Determine the [x, y] coordinate at the center of the cell enclosing the given text.  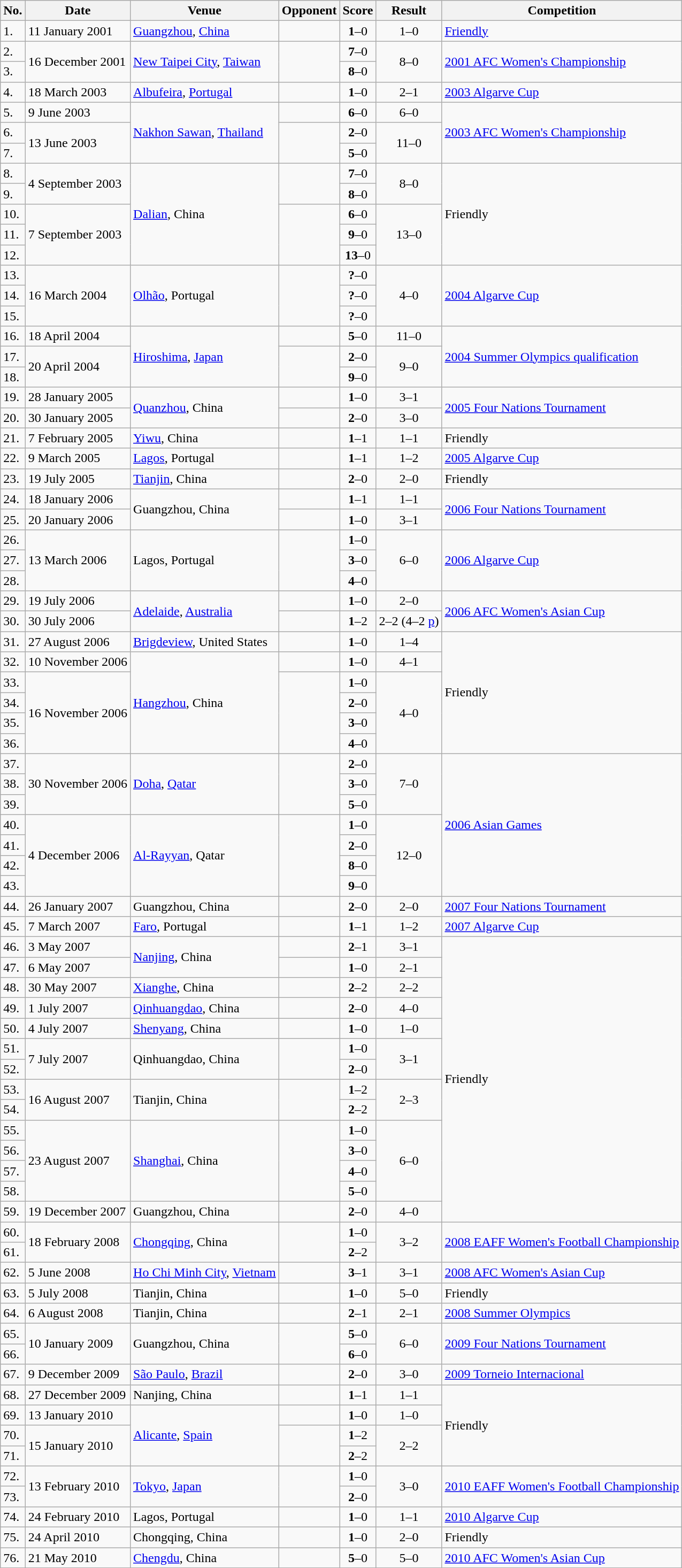
3–2 [409, 1242]
20 April 2004 [78, 367]
2004 Algarve Cup [562, 296]
67. [13, 1374]
39. [13, 804]
Shenyang, China [205, 1028]
24 February 2010 [78, 1517]
18 April 2004 [78, 336]
2–2 (4–2 p) [409, 621]
2006 Four Nations Tournament [562, 509]
1. [13, 31]
13. [13, 275]
5. [13, 112]
46. [13, 947]
25. [13, 519]
74. [13, 1517]
Chengdu, China [205, 1558]
21 May 2010 [78, 1558]
13 January 2010 [78, 1415]
Brigdeview, United States [205, 642]
27. [13, 560]
2008 Summer Olympics [562, 1313]
69. [13, 1415]
2004 Summer Olympics qualification [562, 357]
47. [13, 967]
Score [358, 11]
1–4 [409, 642]
7 February 2005 [78, 438]
Quanzhou, China [205, 408]
62. [13, 1273]
34. [13, 703]
3. [13, 72]
São Paulo, Brazil [205, 1374]
16 March 2004 [78, 296]
2010 AFC Women's Asian Cup [562, 1558]
59. [13, 1211]
Doha, Qatar [205, 784]
49. [13, 1008]
10 January 2009 [78, 1344]
Ho Chi Minh City, Vietnam [205, 1273]
2006 Asian Games [562, 825]
24. [13, 499]
7. [13, 153]
2003 Algarve Cup [562, 92]
4 December 2006 [78, 855]
Date [78, 11]
2007 Algarve Cup [562, 927]
60. [13, 1232]
71. [13, 1456]
9. [13, 194]
9 December 2009 [78, 1374]
26 January 2007 [78, 906]
4 July 2007 [78, 1028]
68. [13, 1395]
50. [13, 1028]
2008 AFC Women's Asian Cup [562, 1273]
27 August 2006 [78, 642]
22. [13, 458]
Dalian, China [205, 214]
13 March 2006 [78, 560]
20 January 2006 [78, 519]
11. [13, 234]
13 June 2003 [78, 143]
42. [13, 865]
4–1 [409, 662]
11 January 2001 [78, 31]
9 June 2003 [78, 112]
31. [13, 642]
36. [13, 743]
2006 Algarve Cup [562, 560]
44. [13, 906]
30 January 2005 [78, 418]
2006 AFC Women's Asian Cup [562, 611]
2005 Algarve Cup [562, 458]
No. [13, 11]
30. [13, 621]
Shanghai, China [205, 1160]
2010 Algarve Cup [562, 1517]
2–3 [409, 1100]
29. [13, 601]
40. [13, 825]
4. [13, 92]
27 December 2009 [78, 1395]
New Taipei City, Taiwan [205, 62]
1 July 2007 [78, 1008]
Hiroshima, Japan [205, 357]
63. [13, 1293]
3 May 2007 [78, 947]
26. [13, 540]
18 March 2003 [78, 92]
17. [13, 357]
2010 EAFF Women's Football Championship [562, 1486]
Al-Rayyan, Qatar [205, 855]
21. [13, 438]
57. [13, 1171]
10 November 2006 [78, 662]
15. [13, 316]
Xianghe, China [205, 988]
70. [13, 1435]
35. [13, 723]
65. [13, 1334]
18. [13, 377]
23. [13, 479]
Yiwu, China [205, 438]
2007 Four Nations Tournament [562, 906]
6 May 2007 [78, 967]
45. [13, 927]
54. [13, 1110]
51. [13, 1049]
16. [13, 336]
76. [13, 1558]
Albufeira, Portugal [205, 92]
Nakhon Sawan, Thailand [205, 133]
Competition [562, 11]
Opponent [309, 11]
19 December 2007 [78, 1211]
15 January 2010 [78, 1446]
8. [13, 173]
18 January 2006 [78, 499]
Tokyo, Japan [205, 1486]
28. [13, 580]
28 January 2005 [78, 397]
9 March 2005 [78, 458]
10. [13, 214]
52. [13, 1069]
30 July 2006 [78, 621]
48. [13, 988]
55. [13, 1130]
6 August 2008 [78, 1313]
43. [13, 886]
7 September 2003 [78, 234]
61. [13, 1252]
72. [13, 1476]
Olhão, Portugal [205, 296]
23 August 2007 [78, 1160]
Hangzhou, China [205, 703]
24 April 2010 [78, 1537]
53. [13, 1089]
20. [13, 418]
12–0 [409, 855]
14. [13, 296]
5 July 2008 [78, 1293]
64. [13, 1313]
75. [13, 1537]
Faro, Portugal [205, 927]
4 September 2003 [78, 183]
16 August 2007 [78, 1100]
Adelaide, Australia [205, 611]
2009 Four Nations Tournament [562, 1344]
38. [13, 784]
5 June 2008 [78, 1273]
2009 Torneio Internacional [562, 1374]
2003 AFC Women's Championship [562, 133]
13 February 2010 [78, 1486]
19 July 2006 [78, 601]
30 May 2007 [78, 988]
16 December 2001 [78, 62]
37. [13, 764]
32. [13, 662]
7 July 2007 [78, 1059]
2. [13, 51]
56. [13, 1150]
19 July 2005 [78, 479]
73. [13, 1496]
Result [409, 11]
66. [13, 1354]
2008 EAFF Women's Football Championship [562, 1242]
7 March 2007 [78, 927]
Venue [205, 11]
6. [13, 133]
41. [13, 845]
18 February 2008 [78, 1242]
58. [13, 1191]
16 November 2006 [78, 713]
12. [13, 255]
19. [13, 397]
2001 AFC Women's Championship [562, 62]
30 November 2006 [78, 784]
33. [13, 682]
2005 Four Nations Tournament [562, 408]
Alicante, Spain [205, 1435]
